For the text-containing cell, return its midpoint in (x, y) coordinate format. 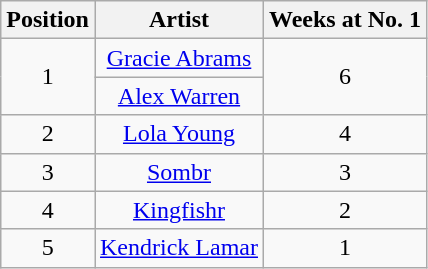
Kingfishr (178, 210)
Sombr (178, 172)
6 (344, 77)
Artist (178, 20)
Weeks at No. 1 (344, 20)
Gracie Abrams (178, 58)
Position (48, 20)
Kendrick Lamar (178, 248)
Lola Young (178, 134)
5 (48, 248)
Alex Warren (178, 96)
